Extract the [X, Y] coordinate from the center of the cell holding the provided text.  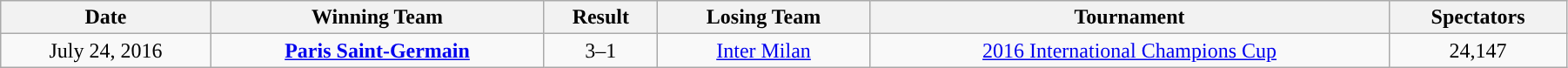
Losing Team [764, 17]
Inter Milan [764, 51]
Spectators [1478, 17]
24,147 [1478, 51]
July 24, 2016 [106, 51]
Result [600, 17]
Paris Saint-Germain [378, 51]
2016 International Champions Cup [1129, 51]
Tournament [1129, 17]
Winning Team [378, 17]
Date [106, 17]
3–1 [600, 51]
